Locate the cell with the specified text and output its [X, Y] center coordinate. 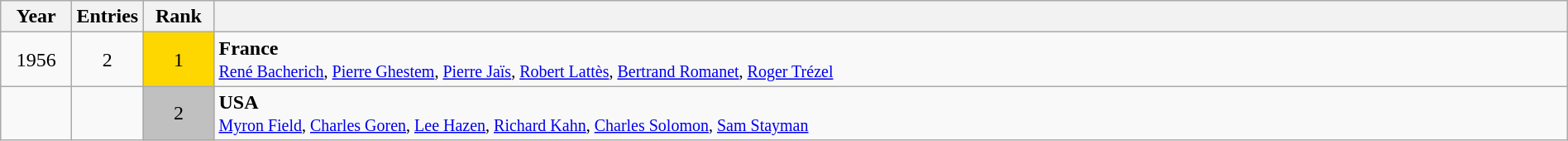
1956 [36, 60]
FranceRené Bacherich, Pierre Ghestem, Pierre Jaïs, Robert Lattès, Bertrand Romanet, Roger Trézel [891, 60]
Year [36, 17]
Entries [108, 17]
USAMyron Field, Charles Goren, Lee Hazen, Richard Kahn, Charles Solomon, Sam Stayman [891, 113]
1 [179, 60]
Rank [179, 17]
